Provide the (x, y) coordinate of the cell's center where the given text is located.  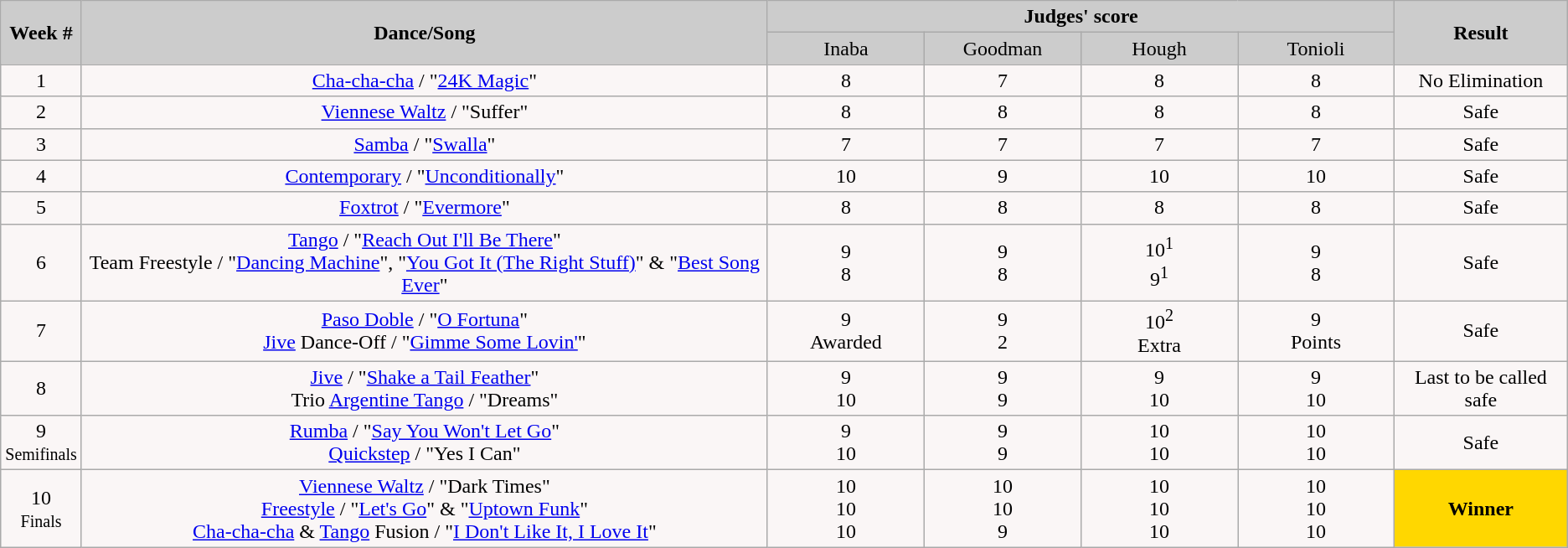
1 (42, 80)
Contemporary / "Unconditionally" (424, 176)
Inaba (846, 49)
Judges' score (1081, 17)
Last to be called safe (1481, 389)
Goodman (1002, 49)
3 (42, 144)
Viennese Waltz / "Dark Times" Freestyle / "Let's Go" & "Uptown Funk" Cha-cha-cha & Tango Fusion / "I Don't Like It, I Love It" (424, 509)
Hough (1159, 49)
Jive / "Shake a Tail Feather" Trio Argentine Tango / "Dreams" (424, 389)
9Points (1317, 331)
Cha-cha-cha / "24K Magic" (424, 80)
9Semifinals (42, 442)
Paso Doble / "O Fortuna" Jive Dance-Off / "Gimme Some Lovin'" (424, 331)
10191 (1159, 262)
92 (1002, 331)
Rumba / "Say You Won't Let Go" Quickstep / "Yes I Can" (424, 442)
5 (42, 208)
Samba / "Swalla" (424, 144)
Viennese Waltz / "Suffer" (424, 112)
4 (42, 176)
Week # (42, 33)
10109 (1002, 509)
9Awarded (846, 331)
Winner (1481, 509)
Tango / "Reach Out I'll Be There" Team Freestyle / "Dancing Machine", "You Got It (The Right Stuff)" & "Best Song Ever" (424, 262)
Result (1481, 33)
102Extra (1159, 331)
6 (42, 262)
2 (42, 112)
10Finals (42, 509)
No Elimination (1481, 80)
Tonioli (1317, 49)
Foxtrot / "Evermore" (424, 208)
Dance/Song (424, 33)
9 (1002, 176)
